Return the [X, Y] coordinate for the center point of the cell that contains the specified text.  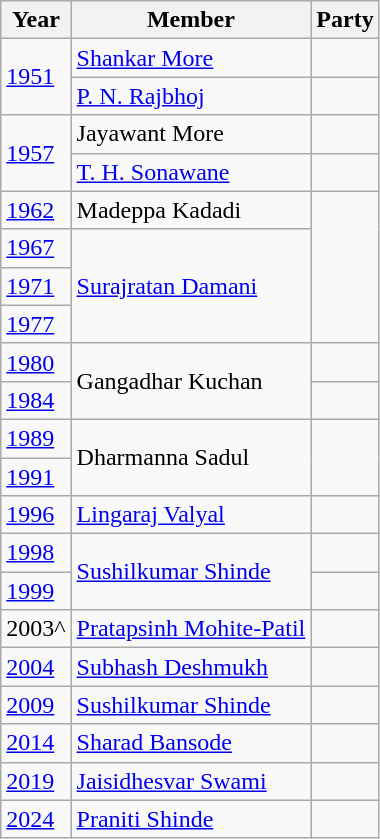
Praniti Shinde [191, 819]
2019 [36, 781]
Subhash Deshmukh [191, 667]
1977 [36, 324]
1999 [36, 591]
1989 [36, 438]
Sharad Bansode [191, 743]
Party [345, 20]
2024 [36, 819]
1962 [36, 210]
Member [191, 20]
Pratapsinh Mohite-Patil [191, 629]
Jaisidhesvar Swami [191, 781]
Shankar More [191, 58]
2003^ [36, 629]
P. N. Rajbhoj [191, 96]
1951 [36, 77]
1980 [36, 362]
Jayawant More [191, 134]
1957 [36, 153]
Dharmanna Sadul [191, 457]
1991 [36, 477]
Year [36, 20]
T. H. Sonawane [191, 172]
Madeppa Kadadi [191, 210]
1967 [36, 248]
1998 [36, 553]
2009 [36, 705]
Gangadhar Kuchan [191, 381]
2014 [36, 743]
1971 [36, 286]
1984 [36, 400]
1996 [36, 515]
Lingaraj Valyal [191, 515]
2004 [36, 667]
Surajratan Damani [191, 286]
